Return the [X, Y] coordinate for the center point of the cell that contains the specified text.  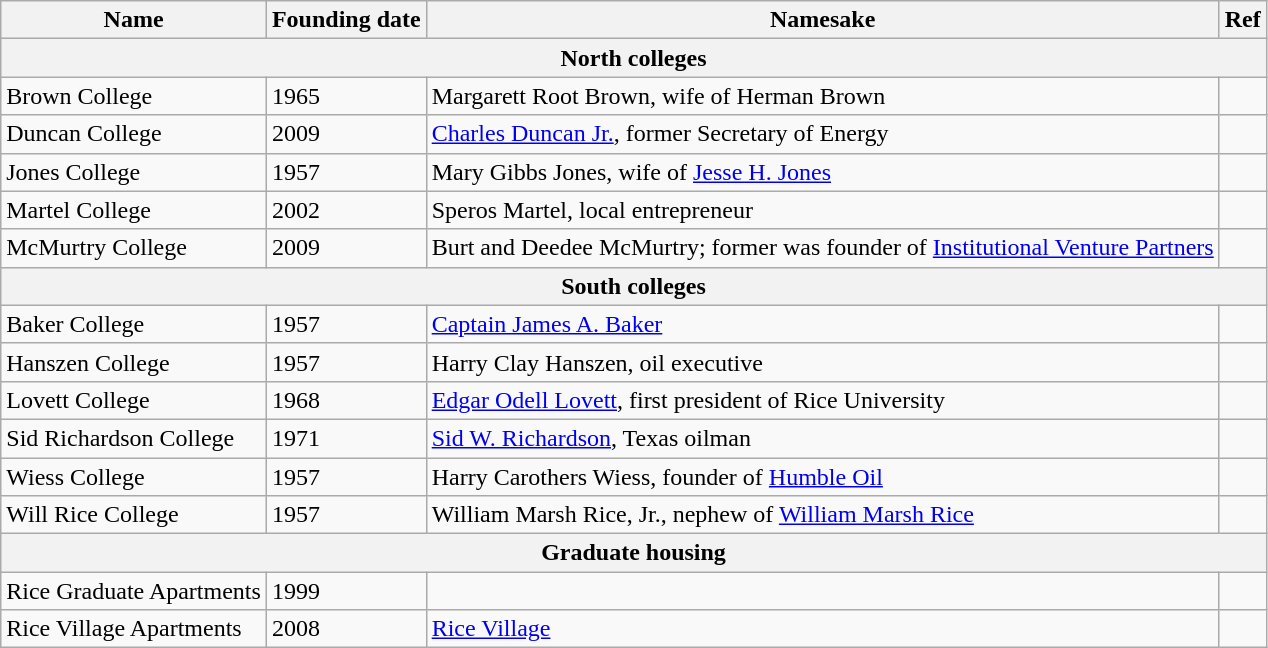
McMurtry College [134, 248]
Will Rice College [134, 515]
Duncan College [134, 134]
1968 [346, 400]
Sid Richardson College [134, 438]
Harry Carothers Wiess, founder of Humble Oil [822, 477]
Name [134, 20]
1965 [346, 96]
Edgar Odell Lovett, first president of Rice University [822, 400]
1971 [346, 438]
Captain James A. Baker [822, 324]
Rice Graduate Apartments [134, 591]
Martel College [134, 210]
Burt and Deedee McMurtry; former was founder of Institutional Venture Partners [822, 248]
1999 [346, 591]
Margarett Root Brown, wife of Herman Brown [822, 96]
Lovett College [134, 400]
Harry Clay Hanszen, oil executive [822, 362]
Founding date [346, 20]
William Marsh Rice, Jr., nephew of William Marsh Rice [822, 515]
Baker College [134, 324]
South colleges [634, 286]
Mary Gibbs Jones, wife of Jesse H. Jones [822, 172]
Ref [1242, 20]
Jones College [134, 172]
Charles Duncan Jr., former Secretary of Energy [822, 134]
Wiess College [134, 477]
Brown College [134, 96]
Namesake [822, 20]
Graduate housing [634, 553]
Rice Village [822, 629]
2008 [346, 629]
2002 [346, 210]
Speros Martel, local entrepreneur [822, 210]
Hanszen College [134, 362]
Sid W. Richardson, Texas oilman [822, 438]
North colleges [634, 58]
Rice Village Apartments [134, 629]
